Capture the cell that displays the provided text and extract its (x, y) central coordinate. 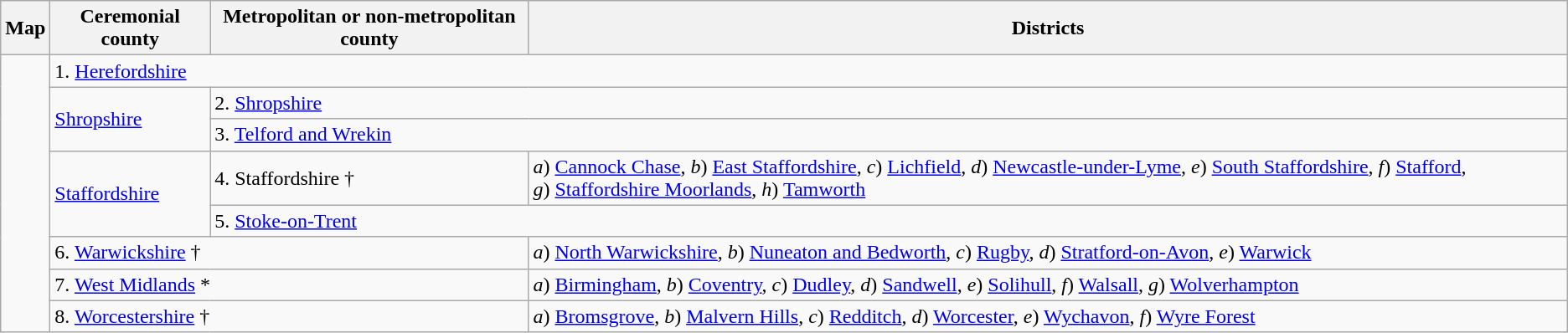
6. Warwickshire † (290, 253)
Staffordshire (131, 194)
Map (25, 28)
3. Telford and Wrekin (890, 135)
Ceremonial county (131, 28)
Metropolitan or non-metropolitan county (369, 28)
Districts (1048, 28)
8. Worcestershire † (290, 316)
a) North Warwickshire, b) Nuneaton and Bedworth, c) Rugby, d) Stratford-on-Avon, e) Warwick (1048, 253)
Shropshire (131, 119)
4. Staffordshire † (369, 177)
a) Bromsgrove, b) Malvern Hills, c) Redditch, d) Worcester, e) Wychavon, f) Wyre Forest (1048, 316)
a) Birmingham, b) Coventry, c) Dudley, d) Sandwell, e) Solihull, f) Walsall, g) Wolverhampton (1048, 284)
1. Herefordshire (809, 71)
5. Stoke-on-Trent (890, 221)
2. Shropshire (890, 103)
7. West Midlands * (290, 284)
